Determine the (x, y) coordinate at the center of the cell enclosing the given text.  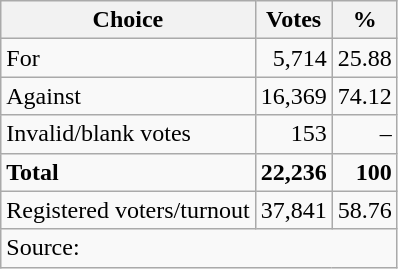
Invalid/blank votes (128, 134)
Registered voters/turnout (128, 210)
Choice (128, 20)
100 (364, 172)
% (364, 20)
Votes (294, 20)
Total (128, 172)
37,841 (294, 210)
58.76 (364, 210)
Against (128, 96)
5,714 (294, 58)
– (364, 134)
153 (294, 134)
22,236 (294, 172)
For (128, 58)
74.12 (364, 96)
16,369 (294, 96)
25.88 (364, 58)
Source: (199, 248)
